Provide the (X, Y) coordinate of the cell's center where the given text is located.  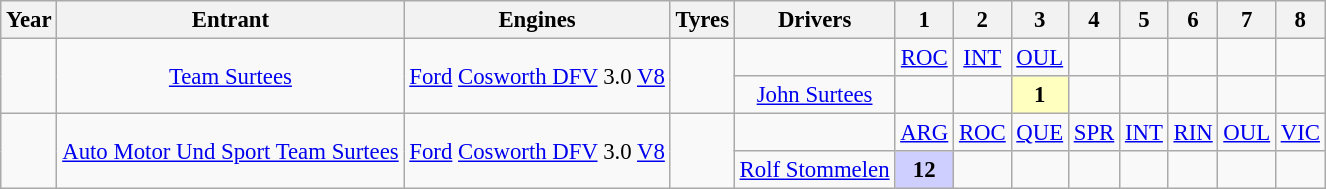
Rolf Stommelen (814, 170)
John Surtees (814, 95)
5 (1144, 20)
Auto Motor Und Sport Team Surtees (230, 152)
Drivers (814, 20)
8 (1300, 20)
Year (29, 20)
Engines (537, 20)
6 (1193, 20)
VIC (1300, 133)
3 (1040, 20)
Tyres (702, 20)
Team Surtees (230, 76)
ARG (924, 133)
Entrant (230, 20)
12 (924, 170)
QUE (1040, 133)
SPR (1094, 133)
4 (1094, 20)
2 (982, 20)
RIN (1193, 133)
7 (1246, 20)
